Extract the (X, Y) coordinate from the center of the cell holding the provided text.  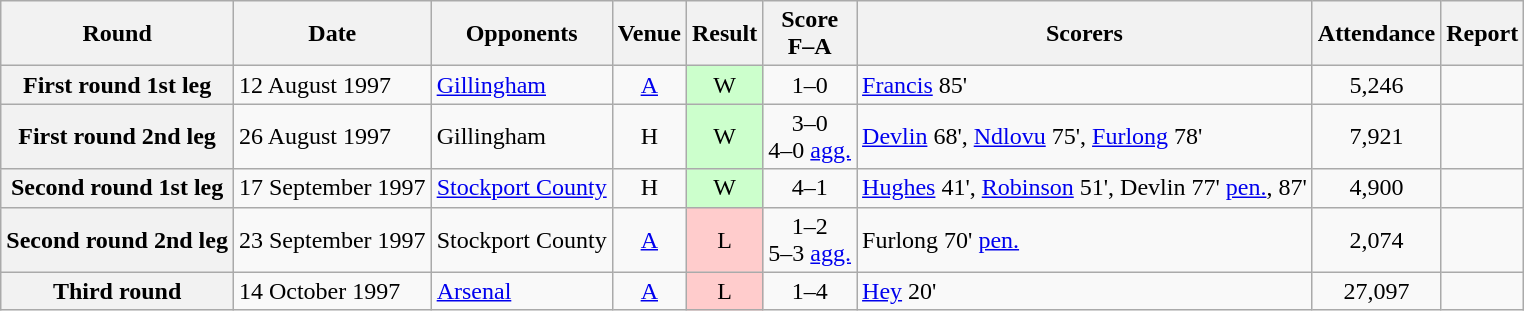
Attendance (1376, 34)
27,097 (1376, 291)
Second round 2nd leg (118, 240)
23 September 1997 (332, 240)
14 October 1997 (332, 291)
7,921 (1376, 136)
Scorers (1085, 34)
Report (1482, 34)
4,900 (1376, 188)
1–25–3 agg. (810, 240)
Second round 1st leg (118, 188)
First round 1st leg (118, 85)
2,074 (1376, 240)
3–04–0 agg. (810, 136)
Result (724, 34)
Francis 85' (1085, 85)
1–0 (810, 85)
17 September 1997 (332, 188)
26 August 1997 (332, 136)
4–1 (810, 188)
First round 2nd leg (118, 136)
Third round (118, 291)
12 August 1997 (332, 85)
Arsenal (522, 291)
5,246 (1376, 85)
Venue (649, 34)
Round (118, 34)
Devlin 68', Ndlovu 75', Furlong 78' (1085, 136)
Furlong 70' pen. (1085, 240)
1–4 (810, 291)
Hey 20' (1085, 291)
Opponents (522, 34)
Date (332, 34)
ScoreF–A (810, 34)
Hughes 41', Robinson 51', Devlin 77' pen., 87' (1085, 188)
